For the text-containing cell, return its midpoint in (x, y) coordinate format. 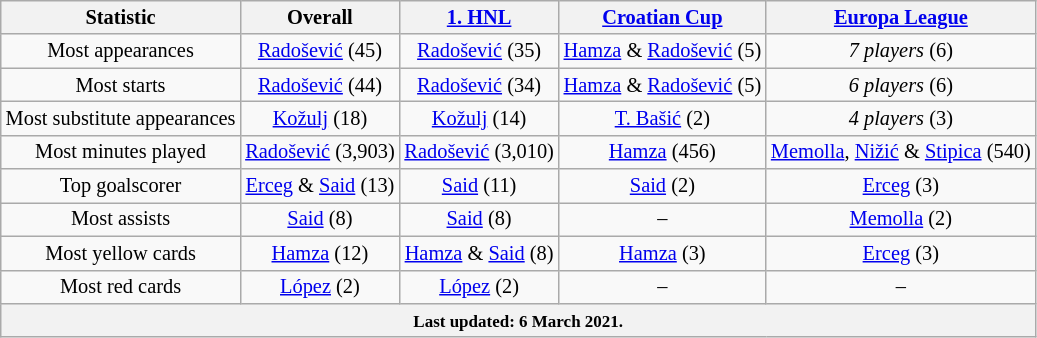
Hamza (456) (662, 152)
Most appearances (121, 51)
Hamza & Said (8) (480, 253)
Radošević (34) (480, 85)
Radošević (35) (480, 51)
Most minutes played (121, 152)
Statistic (121, 17)
Kožulj (14) (480, 118)
Europa League (901, 17)
Radošević (3,903) (320, 152)
Most starts (121, 85)
Erceg & Said (13) (320, 186)
Most substitute appearances (121, 118)
Most yellow cards (121, 253)
Most red cards (121, 287)
6 players (6) (901, 85)
T. Bašić (2) (662, 118)
Radošević (45) (320, 51)
Most assists (121, 219)
Memolla (2) (901, 219)
7 players (6) (901, 51)
4 players (3) (901, 118)
Radošević (44) (320, 85)
Last updated: 6 March 2021. (518, 320)
Memolla, Nižić & Stipica (540) (901, 152)
Radošević (3,010) (480, 152)
Croatian Cup (662, 17)
Hamza (12) (320, 253)
Top goalscorer (121, 186)
Said (11) (480, 186)
Hamza (3) (662, 253)
Overall (320, 17)
Said (2) (662, 186)
1. HNL (480, 17)
Kožulj (18) (320, 118)
